Extract the [x, y] coordinate from the center of the cell holding the provided text.  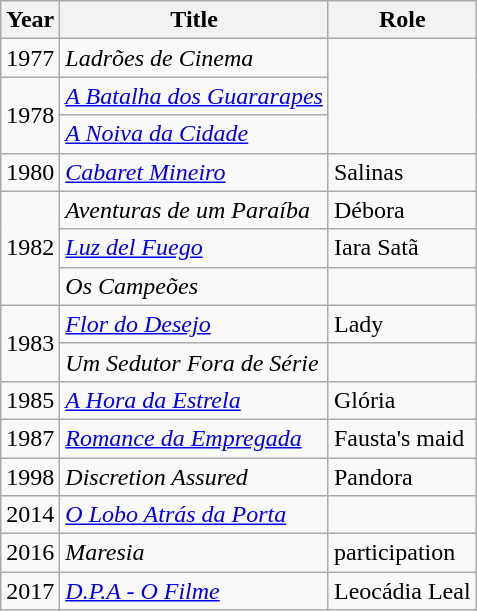
1987 [30, 438]
Cabaret Mineiro [194, 172]
1985 [30, 400]
A Batalha dos Guararapes [194, 96]
1978 [30, 115]
Os Campeões [194, 286]
1982 [30, 248]
participation [402, 553]
1977 [30, 58]
Débora [402, 210]
2017 [30, 591]
Title [194, 20]
Discretion Assured [194, 477]
1983 [30, 343]
Role [402, 20]
Year [30, 20]
Glória [402, 400]
1998 [30, 477]
A Noiva da Cidade [194, 134]
Salinas [402, 172]
Fausta's maid [402, 438]
Aventuras de um Paraíba [194, 210]
Pandora [402, 477]
2016 [30, 553]
D.P.A - O Filme [194, 591]
Maresia [194, 553]
O Lobo Atrás da Porta [194, 515]
A Hora da Estrela [194, 400]
Um Sedutor Fora de Série [194, 362]
Ladrões de Cinema [194, 58]
1980 [30, 172]
2014 [30, 515]
Iara Satã [402, 248]
Luz del Fuego [194, 248]
Lady [402, 324]
Romance da Empregada [194, 438]
Leocádia Leal [402, 591]
Flor do Desejo [194, 324]
